Identify which cell holds the provided text, then report its [x, y] central coordinate. 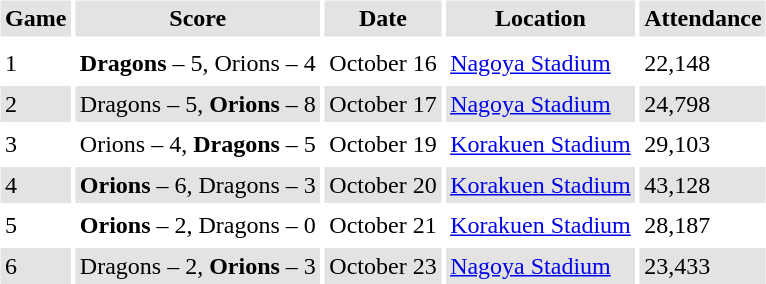
October 21 [383, 226]
October 16 [383, 64]
October 20 [383, 185]
5 [35, 226]
29,103 [703, 144]
23,433 [703, 266]
Dragons – 2, Orions – 3 [198, 266]
October 19 [383, 144]
4 [35, 185]
Game [35, 18]
3 [35, 144]
October 17 [383, 104]
28,187 [703, 226]
22,148 [703, 64]
Orions – 6, Dragons – 3 [198, 185]
6 [35, 266]
2 [35, 104]
October 23 [383, 266]
Dragons – 5, Orions – 4 [198, 64]
Location [541, 18]
Orions – 4, Dragons – 5 [198, 144]
Score [198, 18]
Date [383, 18]
1 [35, 64]
Dragons – 5, Orions – 8 [198, 104]
Attendance [703, 18]
43,128 [703, 185]
24,798 [703, 104]
Orions – 2, Dragons – 0 [198, 226]
